Find where the given text appears and provide that cell's center as [X, Y] coordinate. 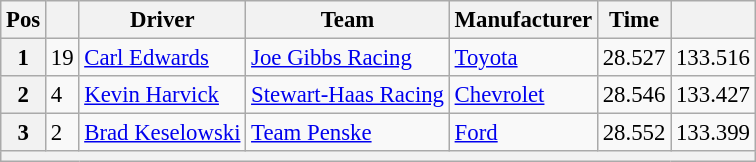
Toyota [523, 58]
Ford [523, 133]
1 [24, 58]
Pos [24, 20]
Brad Keselowski [162, 133]
19 [62, 58]
133.516 [714, 58]
133.427 [714, 95]
Stewart-Haas Racing [348, 95]
Time [634, 20]
Team [348, 20]
Kevin Harvick [162, 95]
Driver [162, 20]
Joe Gibbs Racing [348, 58]
Team Penske [348, 133]
3 [24, 133]
28.552 [634, 133]
Manufacturer [523, 20]
133.399 [714, 133]
28.527 [634, 58]
Carl Edwards [162, 58]
4 [62, 95]
Chevrolet [523, 95]
28.546 [634, 95]
